Determine the [x, y] coordinate at the center of the cell enclosing the given text.  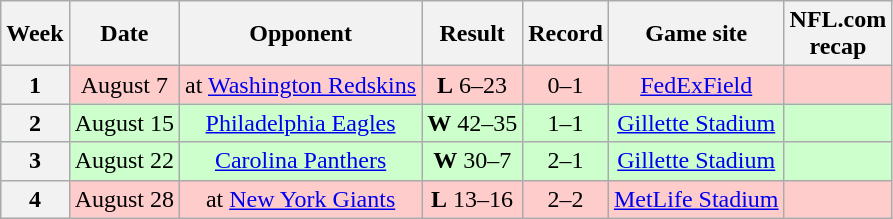
Philadelphia Eagles [301, 123]
2 [35, 123]
L 6–23 [472, 85]
Game site [696, 34]
W 30–7 [472, 161]
Week [35, 34]
0–1 [566, 85]
4 [35, 199]
August 22 [124, 161]
at Washington Redskins [301, 85]
Opponent [301, 34]
FedExField [696, 85]
1 [35, 85]
Result [472, 34]
at New York Giants [301, 199]
NFL.comrecap [838, 34]
3 [35, 161]
W 42–35 [472, 123]
MetLife Stadium [696, 199]
1–1 [566, 123]
August 7 [124, 85]
L 13–16 [472, 199]
Date [124, 34]
2–1 [566, 161]
2–2 [566, 199]
Record [566, 34]
Carolina Panthers [301, 161]
August 15 [124, 123]
August 28 [124, 199]
